Pinpoint the cell where the given text exists, returning its (X, Y) midpoint coordinate. 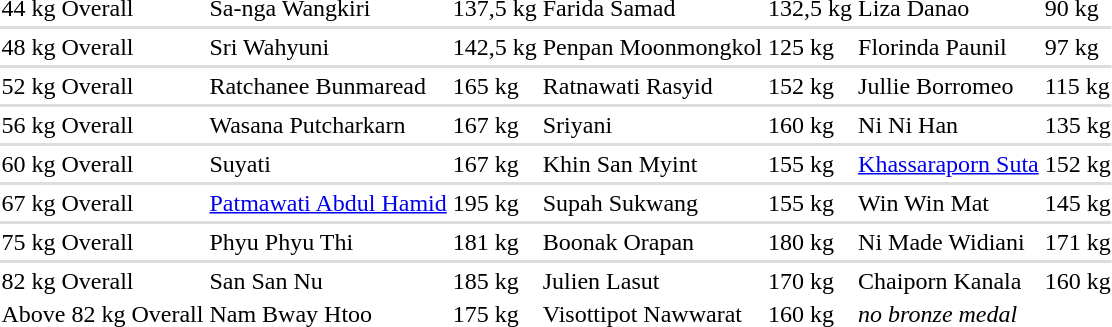
Julien Lasut (652, 281)
Ni Made Widiani (949, 242)
Florinda Paunil (949, 47)
Ni Ni Han (949, 125)
Suyati (328, 164)
60 kg Overall (102, 164)
97 kg (1078, 47)
170 kg (810, 281)
135 kg (1078, 125)
Ratchanee Bunmaread (328, 86)
San San Nu (328, 281)
67 kg Overall (102, 203)
Penpan Moonmongkol (652, 47)
Ratnawati Rasyid (652, 86)
Khassaraporn Suta (949, 164)
Sriyani (652, 125)
Khin San Myint (652, 164)
180 kg (810, 242)
56 kg Overall (102, 125)
145 kg (1078, 203)
185 kg (494, 281)
Supah Sukwang (652, 203)
48 kg Overall (102, 47)
171 kg (1078, 242)
Win Win Mat (949, 203)
195 kg (494, 203)
Boonak Orapan (652, 242)
125 kg (810, 47)
Phyu Phyu Thi (328, 242)
75 kg Overall (102, 242)
Wasana Putcharkarn (328, 125)
181 kg (494, 242)
Jullie Borromeo (949, 86)
Patmawati Abdul Hamid (328, 203)
52 kg Overall (102, 86)
Sri Wahyuni (328, 47)
115 kg (1078, 86)
165 kg (494, 86)
82 kg Overall (102, 281)
Chaiporn Kanala (949, 281)
142,5 kg (494, 47)
